Identify which cell holds the provided text, then report its (x, y) central coordinate. 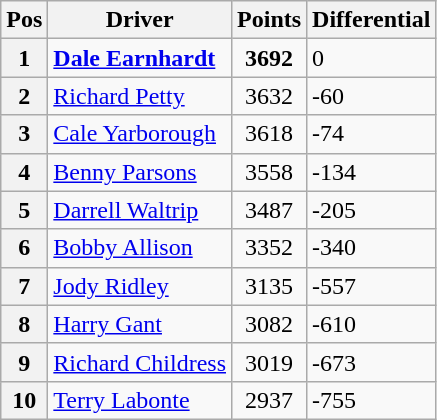
Benny Parsons (140, 172)
Richard Petty (140, 96)
Bobby Allison (140, 248)
1 (24, 58)
3135 (270, 286)
5 (24, 210)
Terry Labonte (140, 400)
2937 (270, 400)
-205 (372, 210)
Dale Earnhardt (140, 58)
Cale Yarborough (140, 134)
Points (270, 20)
10 (24, 400)
3632 (270, 96)
Richard Childress (140, 362)
3 (24, 134)
Differential (372, 20)
-60 (372, 96)
9 (24, 362)
2 (24, 96)
4 (24, 172)
-755 (372, 400)
-673 (372, 362)
3692 (270, 58)
Driver (140, 20)
0 (372, 58)
-557 (372, 286)
3019 (270, 362)
Pos (24, 20)
3618 (270, 134)
6 (24, 248)
-340 (372, 248)
7 (24, 286)
Harry Gant (140, 324)
-610 (372, 324)
-134 (372, 172)
8 (24, 324)
Darrell Waltrip (140, 210)
3352 (270, 248)
-74 (372, 134)
3082 (270, 324)
Jody Ridley (140, 286)
3558 (270, 172)
3487 (270, 210)
